Extract the [X, Y] coordinate from the center of the cell holding the provided text.  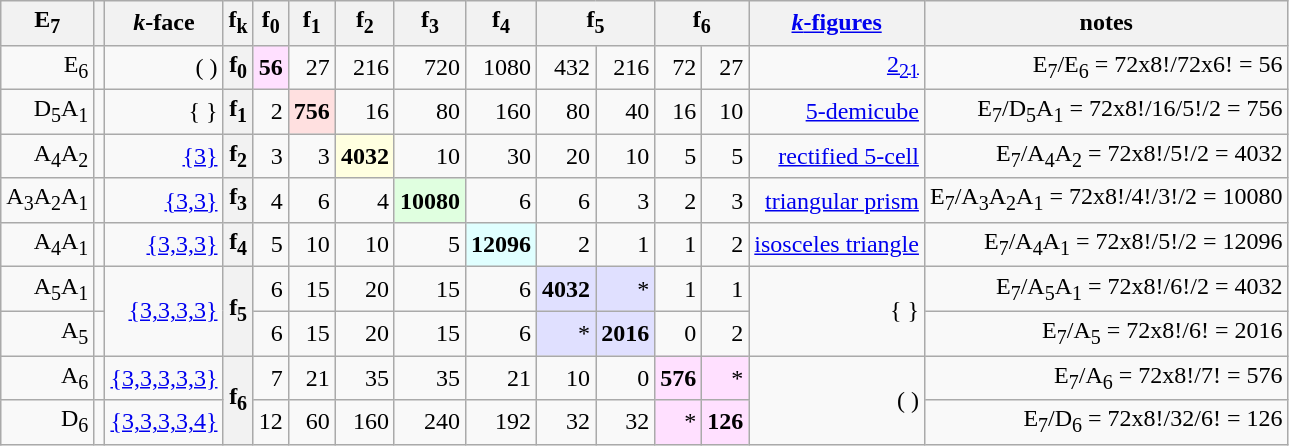
126 [726, 422]
D5A1 [48, 111]
E7/A3A2A1 = 72x8!/4!/3!/2 = 10080 [1106, 200]
triangular prism [837, 200]
72 [678, 67]
30 [500, 156]
40 [626, 111]
k-face [164, 23]
E6 [48, 67]
k-figures [837, 23]
rectified 5-cell [837, 156]
{3,3,3} [164, 244]
A5A1 [48, 289]
432 [566, 67]
{3} [164, 156]
E7/D5A1 = 72x8!/16/5!/2 = 756 [1106, 111]
fk [238, 23]
60 [312, 422]
720 [430, 67]
E7/E6 = 72x8!/72x6! = 56 [1106, 67]
12096 [500, 244]
notes [1106, 23]
E7 [48, 23]
A6 [48, 378]
A5 [48, 333]
{3,3,3,3} [164, 312]
{3,3,3,3,4} [164, 422]
221 [837, 67]
576 [678, 378]
A4A2 [48, 156]
A3A2A1 [48, 200]
E7/A4A1 = 72x8!/5!/2 = 12096 [1106, 244]
10080 [430, 200]
E7/D6 = 72x8!/32/6! = 126 [1106, 422]
A4A1 [48, 244]
192 [500, 422]
56 [270, 67]
756 [312, 111]
7 [270, 378]
{3,3} [164, 200]
12 [270, 422]
2016 [626, 333]
isosceles triangle [837, 244]
E7/A4A2 = 72x8!/5!/2 = 4032 [1106, 156]
1080 [500, 67]
E7/A6 = 72x8!/7! = 576 [1106, 378]
{3,3,3,3,3} [164, 378]
D6 [48, 422]
E7/A5A1 = 72x8!/6!/2 = 4032 [1106, 289]
240 [430, 422]
5-demicube [837, 111]
E7/A5 = 72x8!/6! = 2016 [1106, 333]
